From the cell containing the given text, extract its center point as [x, y] coordinate. 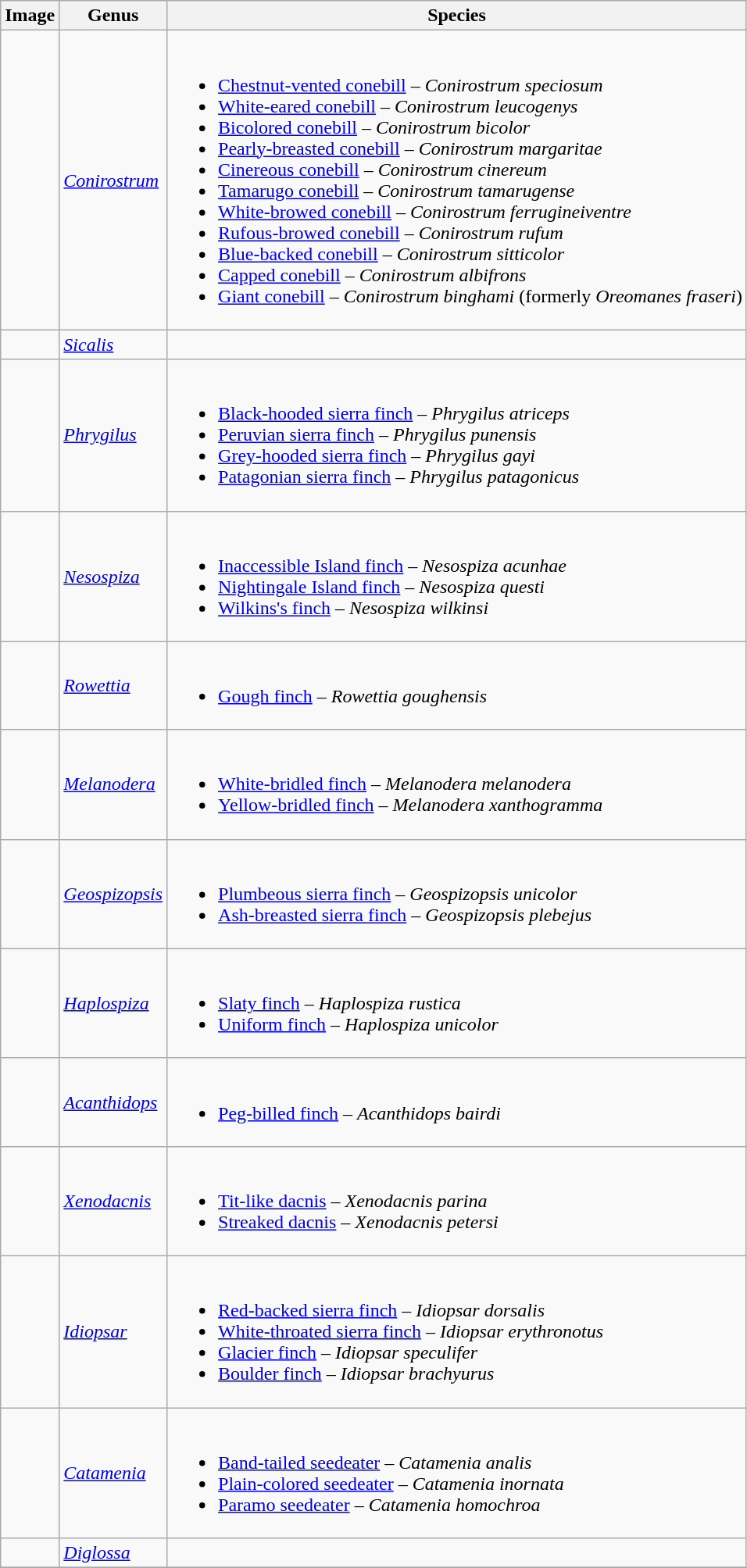
Xenodacnis [113, 1201]
Plumbeous sierra finch – Geospizopsis unicolorAsh-breasted sierra finch – Geospizopsis plebejus [457, 894]
Inaccessible Island finch – Nesospiza acunhaeNightingale Island finch – Nesospiza questiWilkins's finch – Nesospiza wilkinsi [457, 577]
Phrygilus [113, 435]
Species [457, 16]
Geospizopsis [113, 894]
Diglossa [113, 1553]
Catamenia [113, 1473]
Sicalis [113, 345]
Tit-like dacnis – Xenodacnis parinaStreaked dacnis – Xenodacnis petersi [457, 1201]
Peg-billed finch – Acanthidops bairdi [457, 1102]
Band-tailed seedeater – Catamenia analisPlain-colored seedeater – Catamenia inornataParamo seedeater – Catamenia homochroa [457, 1473]
Idiopsar [113, 1331]
Melanodera [113, 784]
Gough finch – Rowettia goughensis [457, 686]
Acanthidops [113, 1102]
Nesospiza [113, 577]
Haplospiza [113, 1003]
Image [30, 16]
White-bridled finch – Melanodera melanoderaYellow-bridled finch – Melanodera xanthogramma [457, 784]
Genus [113, 16]
Rowettia [113, 686]
Conirostrum [113, 180]
Slaty finch – Haplospiza rusticaUniform finch – Haplospiza unicolor [457, 1003]
